Scan for the cell matching the given text and deliver its [X, Y] coordinate at center. 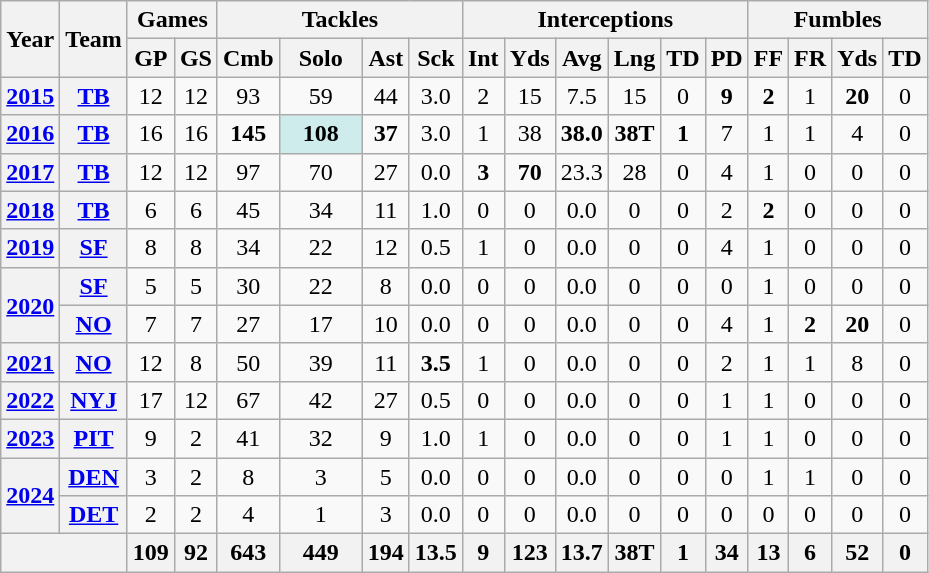
38 [530, 134]
643 [248, 553]
Lng [634, 58]
PIT [94, 438]
194 [386, 553]
DEN [94, 477]
GP [150, 58]
2016 [30, 134]
3.5 [436, 362]
7.5 [582, 96]
2022 [30, 400]
2024 [30, 496]
108 [320, 134]
Ast [386, 58]
28 [634, 172]
52 [858, 553]
10 [386, 324]
41 [248, 438]
Tackles [340, 20]
38.0 [582, 134]
45 [248, 210]
109 [150, 553]
123 [530, 553]
Solo [320, 58]
DET [94, 515]
Games [172, 20]
Fumbles [838, 20]
Interceptions [605, 20]
42 [320, 400]
13 [768, 553]
GS [196, 58]
2023 [30, 438]
2019 [30, 248]
2021 [30, 362]
FF [768, 58]
23.3 [582, 172]
2020 [30, 305]
93 [248, 96]
NYJ [94, 400]
30 [248, 286]
Cmb [248, 58]
13.7 [582, 553]
Year [30, 39]
Team [94, 39]
44 [386, 96]
Sck [436, 58]
37 [386, 134]
13.5 [436, 553]
2015 [30, 96]
67 [248, 400]
449 [320, 553]
145 [248, 134]
39 [320, 362]
2017 [30, 172]
59 [320, 96]
92 [196, 553]
2018 [30, 210]
PD [726, 58]
Int [483, 58]
50 [248, 362]
Avg [582, 58]
FR [810, 58]
32 [320, 438]
97 [248, 172]
